Scan for the cell matching the given text and deliver its (x, y) coordinate at center. 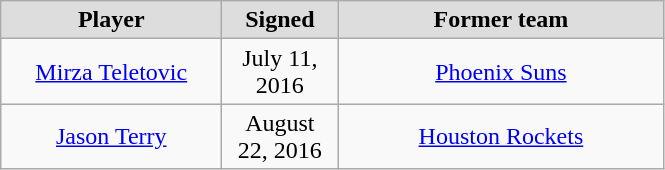
Player (112, 20)
Mirza Teletovic (112, 72)
Houston Rockets (501, 136)
Jason Terry (112, 136)
Phoenix Suns (501, 72)
Former team (501, 20)
August 22, 2016 (280, 136)
Signed (280, 20)
July 11, 2016 (280, 72)
